Return the [X, Y] coordinate for the center point of the cell that contains the specified text.  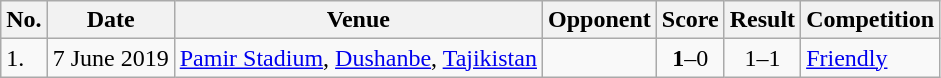
Score [690, 20]
No. [24, 20]
Result [762, 20]
Friendly [870, 58]
1. [24, 58]
7 June 2019 [110, 58]
1–1 [762, 58]
Pamir Stadium, Dushanbe, Tajikistan [358, 58]
1–0 [690, 58]
Competition [870, 20]
Venue [358, 20]
Opponent [599, 20]
Date [110, 20]
